Search for the cell housing the specified text and yield its (X, Y) center coordinate. 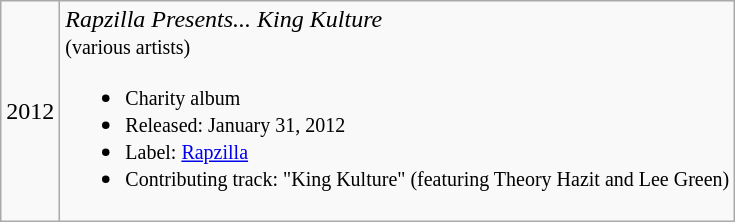
2012 (30, 112)
